Identify which cell holds the provided text, then report its (x, y) central coordinate. 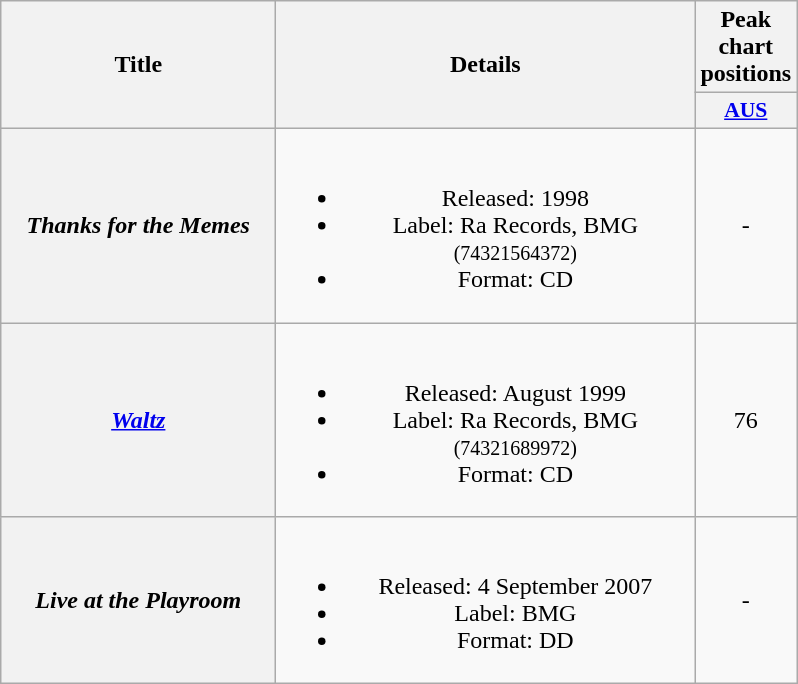
Released: 4 September 2007Label: BMGFormat: DD (486, 600)
AUS (746, 111)
Thanks for the Memes (138, 225)
Released: August 1999Label: Ra Records, BMG (74321689972)Format: CD (486, 419)
Released: 1998Label: Ra Records, BMG (74321564372)Format: CD (486, 225)
Waltz (138, 419)
Peak chart positions (746, 47)
Title (138, 65)
Details (486, 65)
Live at the Playroom (138, 600)
76 (746, 419)
